Scan for the cell matching the given text and deliver its (x, y) coordinate at center. 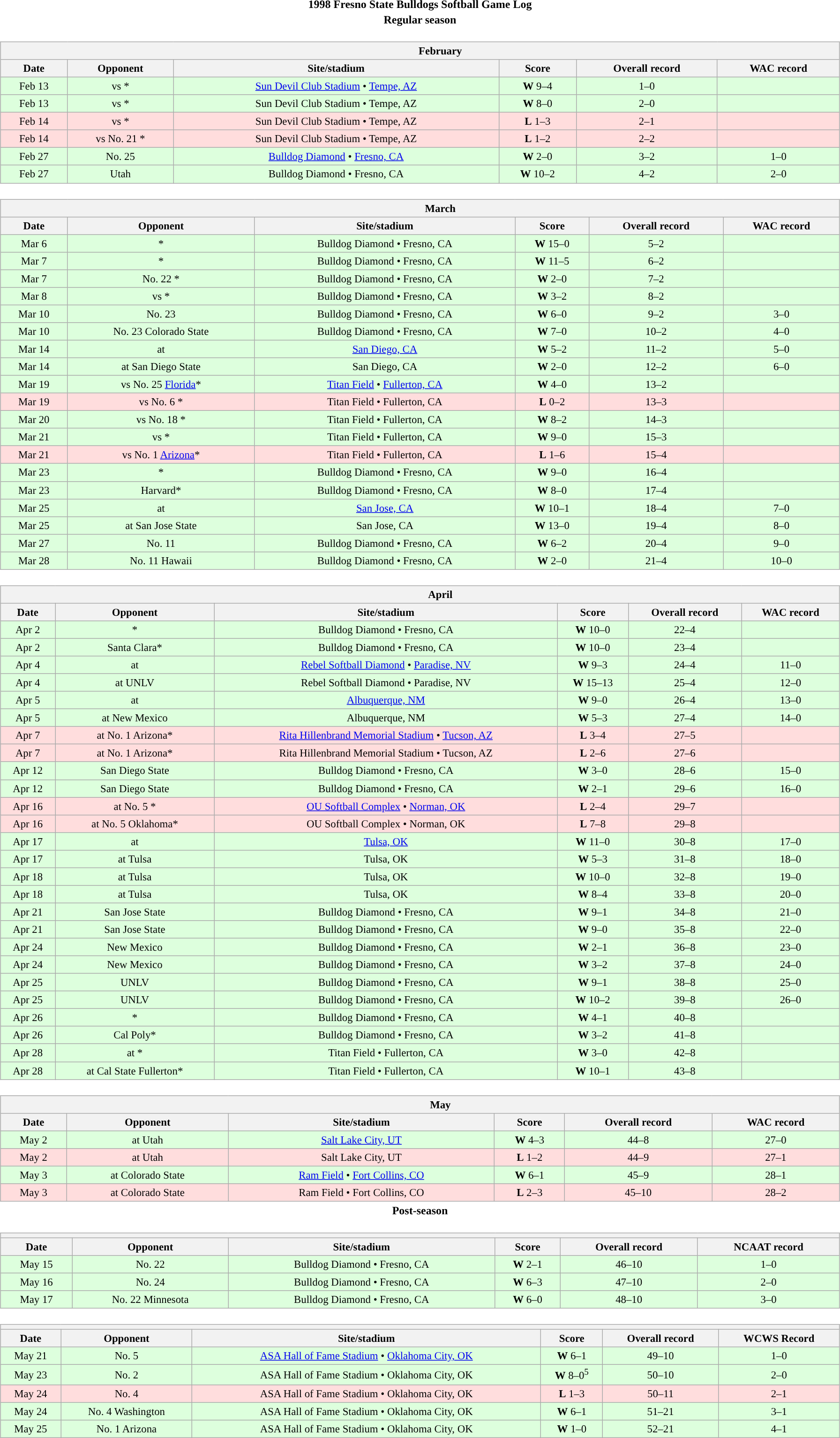
26–0 (791, 1000)
32–8 (685, 877)
47–10 (629, 1282)
W 8–4 (592, 894)
34–8 (685, 912)
51–21 (660, 1411)
29–8 (685, 824)
Mar 20 (34, 420)
No. 22 * (161, 279)
28–2 (776, 1193)
27–4 (685, 718)
W 4–1 (592, 1018)
W 8–2 (552, 420)
15–0 (791, 771)
April (420, 594)
8–0 (782, 525)
No. 11 Hawaii (161, 560)
L 2–3 (530, 1193)
W 13–0 (552, 525)
41–8 (685, 1035)
Santa Clara* (135, 647)
Cal Poly* (135, 1035)
10–0 (782, 560)
27–0 (776, 1140)
42–8 (685, 1053)
17–4 (656, 490)
at San Jose State (161, 525)
No. 23 Colorado State (161, 332)
May 23 (31, 1375)
WCWS Record (779, 1339)
NCAAT record (769, 1247)
50–11 (660, 1393)
6–0 (782, 367)
No. 2 (127, 1375)
35–8 (685, 930)
2–2 (647, 139)
at Cal State Fullerton* (135, 1071)
vs No. 6 * (161, 402)
May (420, 1105)
No. 4 (127, 1393)
No. 24 (150, 1282)
Mar 27 (34, 543)
44–9 (638, 1157)
15–3 (656, 437)
4–2 (647, 174)
W 7–0 (552, 332)
May 16 (37, 1282)
26–4 (685, 700)
9–2 (656, 314)
52–21 (660, 1429)
7–0 (782, 508)
7–2 (656, 279)
20–4 (656, 543)
vs No. 25 Florida* (161, 384)
4–0 (782, 332)
Mar 6 (34, 243)
45–9 (638, 1175)
11–0 (791, 665)
No. 25 (120, 157)
25–4 (685, 682)
W 6–2 (552, 543)
8–2 (656, 296)
No. 5 (127, 1356)
Harvard* (161, 490)
11–2 (656, 349)
10–2 (656, 332)
22–4 (685, 630)
33–8 (685, 894)
L 0–2 (552, 402)
44–8 (638, 1140)
W 15–13 (592, 682)
No. 4 Washington (127, 1411)
L 7–8 (592, 824)
L 1–6 (552, 455)
40–8 (685, 1018)
14–3 (656, 420)
Utah (120, 174)
No. 23 (161, 314)
30–8 (685, 841)
at * (135, 1053)
49–10 (660, 1356)
vs No. 1 Arizona* (161, 455)
23–0 (791, 947)
February (420, 51)
at No. 5 Oklahoma* (135, 824)
31–8 (685, 859)
L 2–4 (592, 806)
18–0 (791, 859)
48–10 (629, 1300)
27–6 (685, 753)
9–0 (782, 543)
17–0 (791, 841)
19–0 (791, 877)
46–10 (629, 1264)
21–4 (656, 560)
vs No. 18 * (161, 420)
W 15–0 (552, 243)
29–6 (685, 788)
12–0 (791, 682)
27–5 (685, 735)
May 17 (37, 1300)
13–2 (656, 384)
at San Diego State (161, 367)
5–0 (782, 349)
W 6–3 (528, 1282)
3–1 (779, 1411)
28–6 (685, 771)
W 11–0 (592, 841)
37–8 (685, 965)
21–0 (791, 912)
50–10 (660, 1375)
May 15 (37, 1264)
13–3 (656, 402)
No. 1 Arizona (127, 1429)
24–0 (791, 965)
13–0 (791, 700)
at UNLV (135, 682)
March (420, 208)
No. 22 Minnesota (150, 1300)
W 8–05 (572, 1375)
W 4–3 (530, 1140)
36–8 (685, 947)
18–4 (656, 508)
L 3–4 (592, 735)
16–0 (791, 788)
W 9–3 (592, 665)
6–2 (656, 261)
4–1 (779, 1429)
3–2 (647, 157)
19–4 (656, 525)
27–1 (776, 1157)
38–8 (685, 983)
W 11–5 (552, 261)
Mar 28 (34, 560)
W 4–0 (552, 384)
15–4 (656, 455)
16–4 (656, 472)
at New Mexico (135, 718)
23–4 (685, 647)
39–8 (685, 1000)
22–0 (791, 930)
28–1 (776, 1175)
W 5–2 (552, 349)
No. 11 (161, 543)
29–7 (685, 806)
5–2 (656, 243)
45–10 (638, 1193)
24–4 (685, 665)
14–0 (791, 718)
25–0 (791, 983)
L 2–6 (592, 753)
vs No. 21 * (120, 139)
W 1–0 (572, 1429)
No. 22 (150, 1264)
43–8 (685, 1071)
at No. 5 * (135, 806)
May 21 (31, 1356)
W 9–4 (537, 86)
Mar 8 (34, 296)
20–0 (791, 894)
May 25 (31, 1429)
12–2 (656, 367)
